For the text-containing cell, return its midpoint in (x, y) coordinate format. 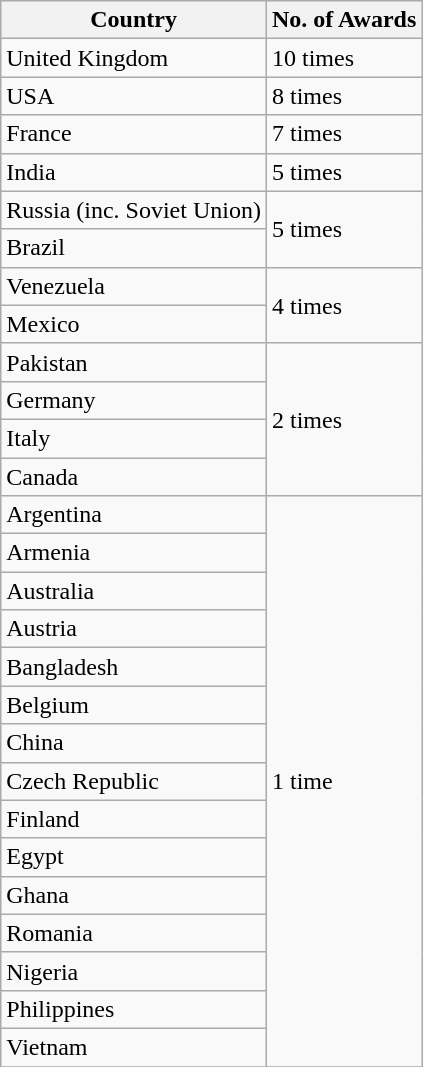
Australia (134, 591)
United Kingdom (134, 58)
Nigeria (134, 971)
Germany (134, 400)
10 times (344, 58)
Ghana (134, 895)
Venezuela (134, 286)
USA (134, 96)
2 times (344, 419)
Armenia (134, 553)
Finland (134, 819)
Philippines (134, 1009)
7 times (344, 134)
8 times (344, 96)
Romania (134, 933)
Country (134, 20)
Russia (inc. Soviet Union) (134, 210)
No. of Awards (344, 20)
Argentina (134, 515)
India (134, 172)
France (134, 134)
Canada (134, 477)
China (134, 743)
Egypt (134, 857)
Italy (134, 438)
Bangladesh (134, 667)
1 time (344, 782)
Belgium (134, 705)
Brazil (134, 248)
Pakistan (134, 362)
Vietnam (134, 1047)
Austria (134, 629)
Mexico (134, 324)
4 times (344, 305)
Czech Republic (134, 781)
